Detect which cell encompasses the target text, then output its [x, y] center coordinate. 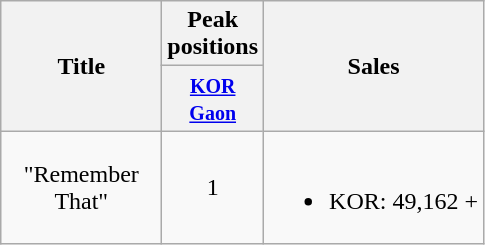
Title [82, 66]
KORGaon [213, 98]
1 [213, 188]
"Remember That" [82, 188]
KOR: 49,162 + [374, 188]
Peak positions [213, 34]
Sales [374, 66]
